Return [X, Y] of the center of cell containing provided text 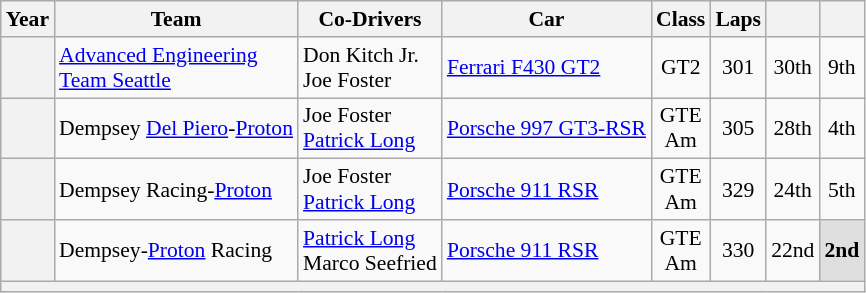
4th [842, 128]
24th [792, 190]
Car [546, 19]
Class [680, 19]
Dempsey-Proton Racing [176, 250]
22nd [792, 250]
Patrick Long Marco Seefried [370, 250]
Dempsey Racing-Proton [176, 190]
9th [842, 68]
Advanced Engineering Team Seattle [176, 68]
Dempsey Del Piero-Proton [176, 128]
5th [842, 190]
301 [738, 68]
Year [28, 19]
Co-Drivers [370, 19]
2nd [842, 250]
GT2 [680, 68]
30th [792, 68]
329 [738, 190]
305 [738, 128]
Don Kitch Jr. Joe Foster [370, 68]
Porsche 997 GT3-RSR [546, 128]
Laps [738, 19]
330 [738, 250]
Ferrari F430 GT2 [546, 68]
28th [792, 128]
Team [176, 19]
